Return [X, Y] of the center of cell containing provided text 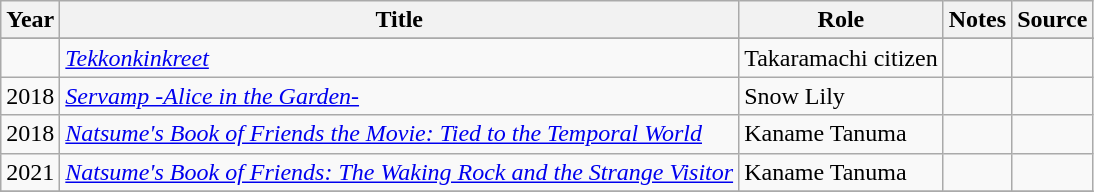
Tekkonkinkreet [400, 58]
Servamp -Alice in the Garden- [400, 96]
Notes [977, 20]
Natsume's Book of Friends: The Waking Rock and the Strange Visitor [400, 172]
Title [400, 20]
Snow Lily [842, 96]
Year [30, 20]
2021 [30, 172]
Role [842, 20]
Source [1052, 20]
Takaramachi citizen [842, 58]
Natsume's Book of Friends the Movie: Tied to the Temporal World [400, 134]
